Search for the cell housing the specified text and yield its (x, y) center coordinate. 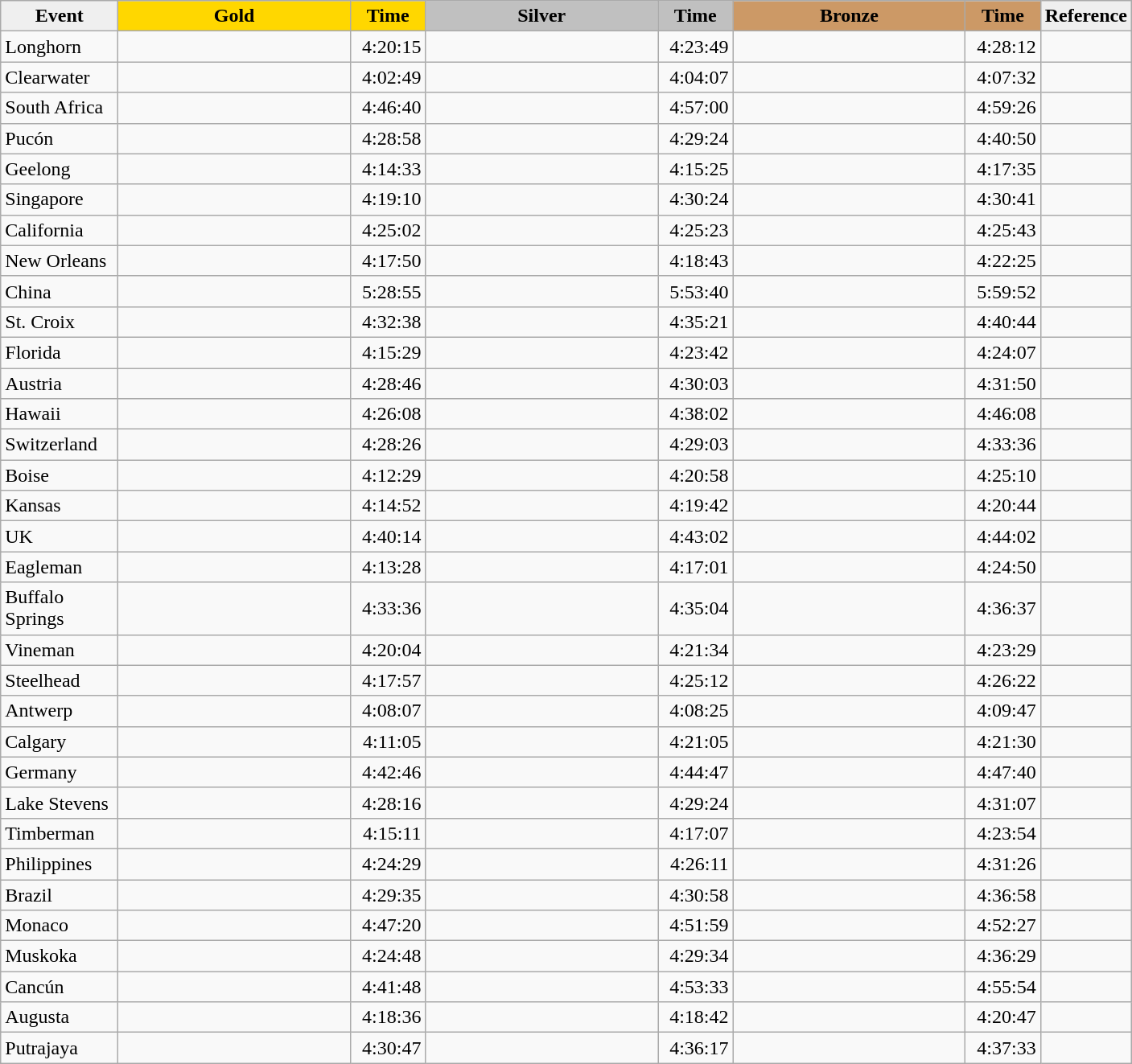
5:28:55 (388, 291)
4:13:28 (388, 567)
Philippines (60, 864)
Putrajaya (60, 1048)
4:36:37 (1003, 608)
Calgary (60, 742)
4:31:26 (1003, 864)
4:29:03 (696, 445)
4:42:46 (388, 772)
Austria (60, 384)
4:08:25 (696, 711)
5:59:52 (1003, 291)
Buffalo Springs (60, 608)
4:21:30 (1003, 742)
California (60, 230)
Muskoka (60, 956)
4:23:49 (696, 47)
4:40:14 (388, 536)
4:25:02 (388, 230)
4:28:16 (388, 803)
Clearwater (60, 77)
Brazil (60, 895)
4:17:35 (1003, 169)
4:51:59 (696, 926)
4:36:17 (696, 1048)
4:47:40 (1003, 772)
4:36:29 (1003, 956)
Silver (542, 16)
Gold (235, 16)
4:15:29 (388, 352)
Timberman (60, 833)
Lake Stevens (60, 803)
4:28:58 (388, 138)
4:20:04 (388, 650)
4:46:08 (1003, 414)
4:15:11 (388, 833)
4:20:15 (388, 47)
4:02:49 (388, 77)
4:30:03 (696, 384)
4:28:46 (388, 384)
Monaco (60, 926)
4:57:00 (696, 108)
4:17:07 (696, 833)
Steelhead (60, 680)
Eagleman (60, 567)
4:36:58 (1003, 895)
4:14:52 (388, 506)
4:55:54 (1003, 987)
4:19:10 (388, 199)
4:17:50 (388, 261)
4:20:58 (696, 475)
4:17:57 (388, 680)
4:21:34 (696, 650)
4:26:11 (696, 864)
4:23:54 (1003, 833)
4:37:33 (1003, 1048)
China (60, 291)
4:38:02 (696, 414)
4:40:44 (1003, 322)
4:24:50 (1003, 567)
Bronze (850, 16)
4:28:26 (388, 445)
UK (60, 536)
4:35:04 (696, 608)
4:18:43 (696, 261)
4:32:38 (388, 322)
4:29:35 (388, 895)
4:59:26 (1003, 108)
Germany (60, 772)
4:25:43 (1003, 230)
4:26:22 (1003, 680)
4:25:12 (696, 680)
Boise (60, 475)
4:25:10 (1003, 475)
4:41:48 (388, 987)
4:08:07 (388, 711)
4:09:47 (1003, 711)
4:44:02 (1003, 536)
4:53:33 (696, 987)
4:26:08 (388, 414)
4:29:34 (696, 956)
4:24:48 (388, 956)
4:07:32 (1003, 77)
Longhorn (60, 47)
4:22:25 (1003, 261)
4:20:44 (1003, 506)
4:04:07 (696, 77)
4:24:07 (1003, 352)
Geelong (60, 169)
4:20:47 (1003, 1017)
4:30:47 (388, 1048)
Vineman (60, 650)
4:14:33 (388, 169)
South Africa (60, 108)
St. Croix (60, 322)
4:18:42 (696, 1017)
5:53:40 (696, 291)
4:30:41 (1003, 199)
4:18:36 (388, 1017)
Pucón (60, 138)
Antwerp (60, 711)
4:35:21 (696, 322)
4:12:29 (388, 475)
New Orleans (60, 261)
4:25:23 (696, 230)
4:40:50 (1003, 138)
Florida (60, 352)
4:24:29 (388, 864)
4:44:47 (696, 772)
4:46:40 (388, 108)
4:23:29 (1003, 650)
Augusta (60, 1017)
4:28:12 (1003, 47)
4:47:20 (388, 926)
4:43:02 (696, 536)
4:19:42 (696, 506)
4:31:50 (1003, 384)
Cancún (60, 987)
4:15:25 (696, 169)
Hawaii (60, 414)
4:30:58 (696, 895)
4:52:27 (1003, 926)
4:21:05 (696, 742)
Switzerland (60, 445)
4:11:05 (388, 742)
4:23:42 (696, 352)
Kansas (60, 506)
4:31:07 (1003, 803)
Singapore (60, 199)
4:17:01 (696, 567)
Event (60, 16)
Reference (1086, 16)
4:30:24 (696, 199)
